Provide the [x, y] coordinate of the cell's center where the given text is located.  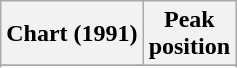
Peakposition [189, 34]
Chart (1991) [72, 34]
